For the text-containing cell, return its midpoint in (x, y) coordinate format. 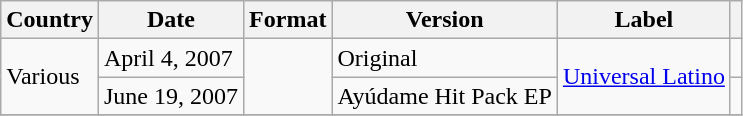
Ayúdame Hit Pack EP (444, 96)
Original (444, 58)
Label (644, 20)
June 19, 2007 (170, 96)
Version (444, 20)
April 4, 2007 (170, 58)
Format (288, 20)
Date (170, 20)
Universal Latino (644, 77)
Various (50, 77)
Country (50, 20)
